Detect which cell encompasses the target text, then output its [x, y] center coordinate. 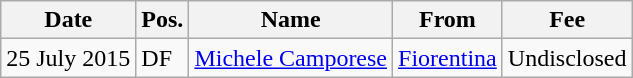
Michele Camporese [291, 58]
25 July 2015 [68, 58]
Fee [567, 20]
Name [291, 20]
From [448, 20]
Undisclosed [567, 58]
Fiorentina [448, 58]
Pos. [162, 20]
Date [68, 20]
DF [162, 58]
